Locate the cell with the specified text and output its (x, y) center coordinate. 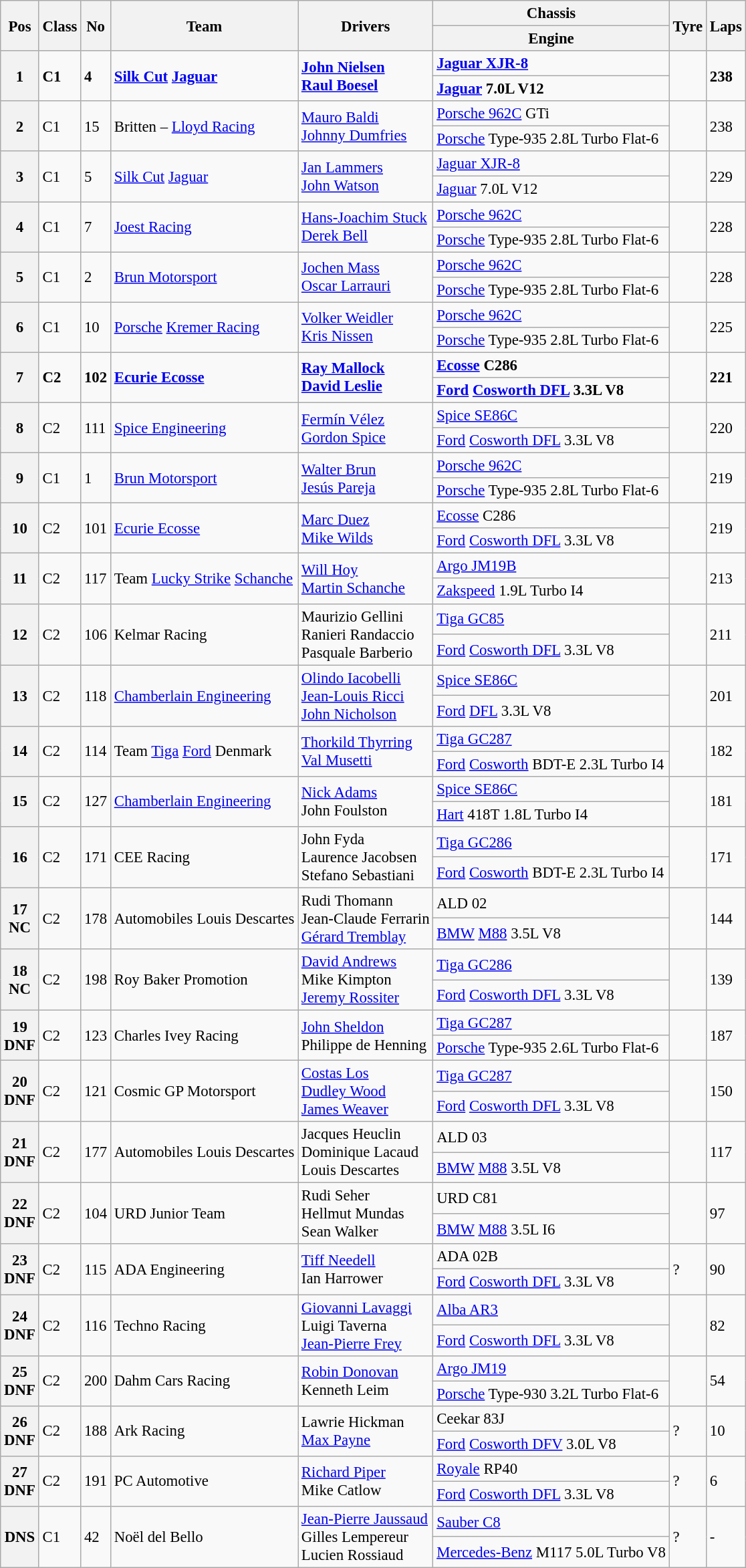
Roy Baker Promotion (204, 980)
Fermín Vélez Gordon Spice (366, 428)
20DNF (20, 1091)
Drivers (366, 25)
Noël del Bello (204, 1537)
Chassis (551, 13)
Tyre (687, 25)
Robin Donovan Kenneth Leim (366, 1381)
- (726, 1537)
90 (726, 1270)
82 (726, 1325)
111 (96, 428)
123 (96, 1036)
104 (96, 1214)
Britten – Lloyd Racing (204, 126)
Spice Engineering (204, 428)
42 (96, 1537)
Team Tiga Ford Denmark (204, 751)
Dahm Cars Racing (204, 1381)
Engine (551, 39)
Charles Ivey Racing (204, 1036)
Nick Adams John Foulston (366, 802)
Tiff Needell Ian Harrower (366, 1270)
19DNF (20, 1036)
23DNF (20, 1270)
9 (20, 479)
URD Junior Team (204, 1214)
Hart 418T 1.8L Turbo I4 (551, 814)
Mauro Baldi Johnny Dumfries (366, 126)
17NC (20, 918)
21DNF (20, 1152)
182 (726, 751)
127 (96, 802)
Tiga GC85 (551, 619)
150 (726, 1091)
Pos (20, 25)
178 (96, 918)
181 (726, 802)
John Fyda Laurence Jacobsen Stefano Sebastiani (366, 858)
97 (726, 1214)
Argo JM19 (551, 1368)
27DNF (20, 1481)
John Nielsen Raul Boesel (366, 76)
Thorkild Thyrring Val Musetti (366, 751)
187 (726, 1036)
229 (726, 176)
121 (96, 1091)
14 (20, 751)
Porsche Type-930 3.2L Turbo Flat-6 (551, 1394)
118 (96, 696)
200 (96, 1381)
Rudi Thomann Jean-Claude Ferrarin Gérard Tremblay (366, 918)
Ford Cosworth DFV 3.0L V8 (551, 1444)
Giovanni Lavaggi Luigi Taverna Jean-Pierre Frey (366, 1325)
8 (20, 428)
Will Hoy Martin Schanche (366, 579)
221 (726, 377)
Ark Racing (204, 1430)
David Andrews Mike Kimpton Jeremy Rossiter (366, 980)
Jochen Mass Oscar Larrauri (366, 277)
Maurizio Gellini Ranieri Randaccio Pasquale Barberio (366, 634)
No (96, 25)
Class (60, 25)
ADA 02B (551, 1257)
102 (96, 377)
DNS (20, 1537)
18NC (20, 980)
220 (726, 428)
Costas Los Dudley Wood James Weaver (366, 1091)
CEE Racing (204, 858)
188 (96, 1430)
John Sheldon Philippe de Henning (366, 1036)
Royale RP40 (551, 1469)
Sauber C8 (551, 1522)
Marc Duez Mike Wilds (366, 528)
Team (204, 25)
Lawrie Hickman Max Payne (366, 1430)
Laps (726, 25)
16 (20, 858)
201 (726, 696)
12 (20, 634)
26DNF (20, 1430)
191 (96, 1481)
106 (96, 634)
Walter Brun Jesús Pareja (366, 479)
BMW M88 3.5L I6 (551, 1229)
198 (96, 980)
Jacques Heuclin Dominique Lacaud Louis Descartes (366, 1152)
11 (20, 579)
Alba AR3 (551, 1310)
13 (20, 696)
ADA Engineering (204, 1270)
Kelmar Racing (204, 634)
Mercedes-Benz M117 5.0L Turbo V8 (551, 1553)
URD C81 (551, 1198)
101 (96, 528)
144 (726, 918)
115 (96, 1270)
139 (726, 980)
114 (96, 751)
Porsche 962C GTi (551, 114)
Richard Piper Mike Catlow (366, 1481)
213 (726, 579)
Rudi Seher Hellmut Mundas Sean Walker (366, 1214)
ALD 02 (551, 903)
Cosmic GP Motorsport (204, 1091)
Team Lucky Strike Schanche (204, 579)
225 (726, 328)
Jean-Pierre Jaussaud Gilles Lempereur Lucien Rossiaud (366, 1537)
211 (726, 634)
Porsche Type-935 2.6L Turbo Flat-6 (551, 1048)
Jan Lammers John Watson (366, 176)
Argo JM19B (551, 566)
Ray Mallock David Leslie (366, 377)
Porsche Kremer Racing (204, 328)
Techno Racing (204, 1325)
116 (96, 1325)
Volker Weidler Kris Nissen (366, 328)
Ceekar 83J (551, 1418)
Ford DFL 3.3L V8 (551, 711)
22DNF (20, 1214)
25DNF (20, 1381)
3 (20, 176)
24DNF (20, 1325)
PC Automotive (204, 1481)
Hans-Joachim Stuck Derek Bell (366, 227)
54 (726, 1381)
ALD 03 (551, 1137)
177 (96, 1152)
Zakspeed 1.9L Turbo I4 (551, 592)
Olindo Iacobelli Jean-Louis Ricci John Nicholson (366, 696)
Joest Racing (204, 227)
